Determine the (x, y) coordinate at the center of the cell enclosing the given text.  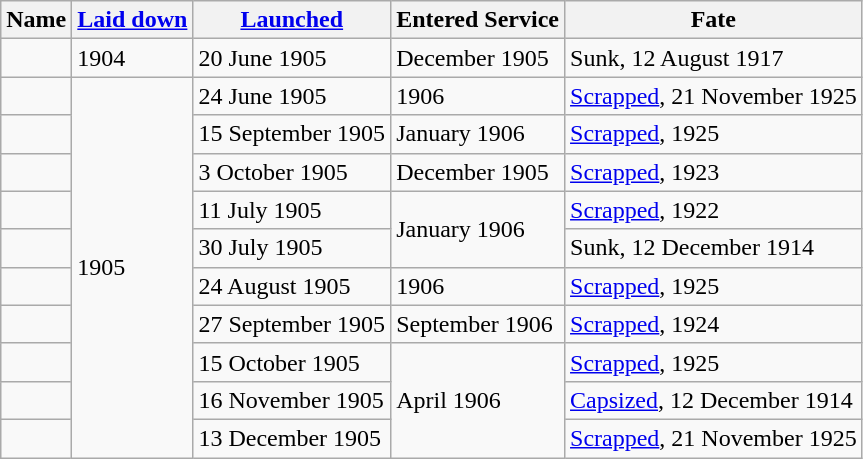
Fate (714, 20)
3 October 1905 (292, 172)
13 December 1905 (292, 438)
April 1906 (478, 400)
15 October 1905 (292, 362)
15 September 1905 (292, 134)
Scrapped, 1924 (714, 324)
Capsized, 12 December 1914 (714, 400)
1905 (132, 268)
24 August 1905 (292, 286)
Entered Service (478, 20)
Scrapped, 1922 (714, 210)
Launched (292, 20)
Sunk, 12 December 1914 (714, 248)
Scrapped, 1923 (714, 172)
20 June 1905 (292, 58)
Name (36, 20)
1904 (132, 58)
September 1906 (478, 324)
27 September 1905 (292, 324)
Laid down (132, 20)
24 June 1905 (292, 96)
11 July 1905 (292, 210)
Sunk, 12 August 1917 (714, 58)
30 July 1905 (292, 248)
16 November 1905 (292, 400)
